Identify which cell holds the provided text, then report its (X, Y) central coordinate. 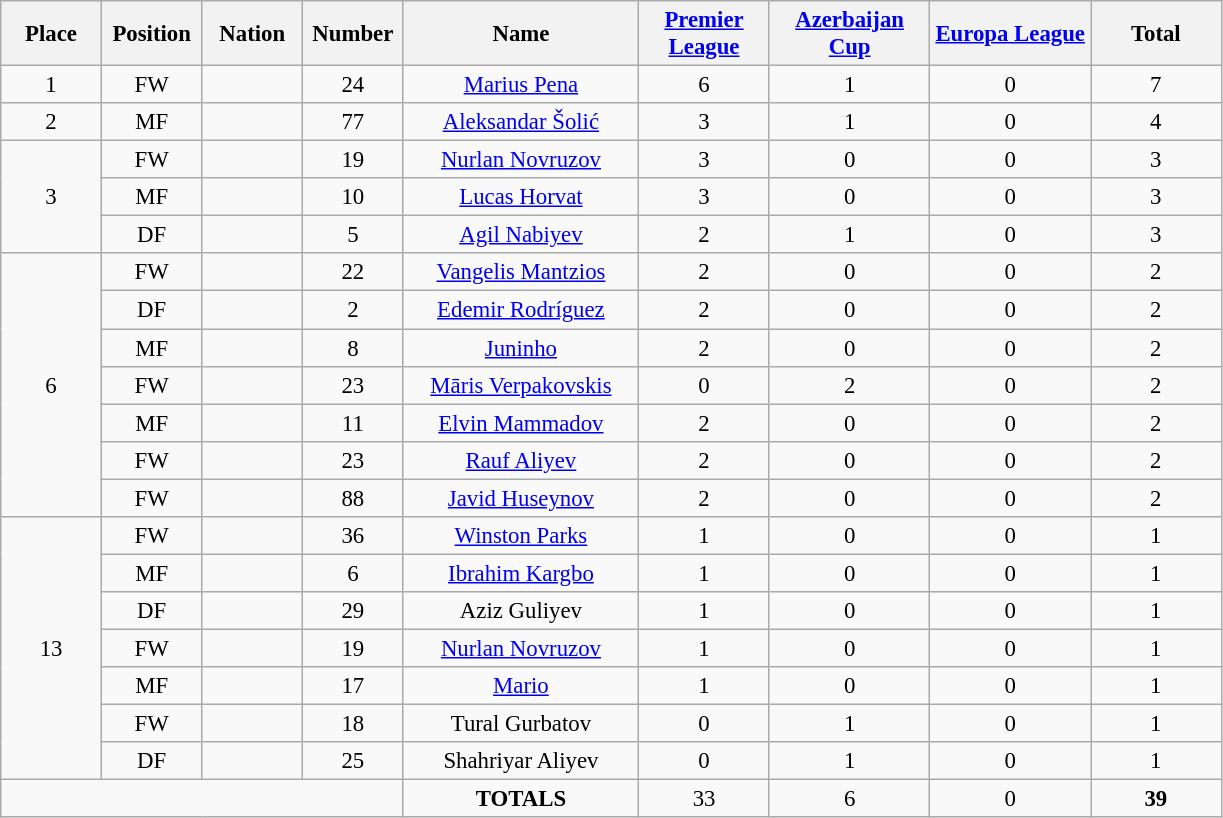
Juninho (521, 348)
Javid Huseynov (521, 498)
Azerbaijan Cup (850, 34)
Premier League (704, 34)
Edemir Rodríguez (521, 310)
Name (521, 34)
8 (354, 348)
36 (354, 536)
7 (1156, 85)
22 (354, 273)
Tural Gurbatov (521, 724)
88 (354, 498)
10 (354, 197)
Elvin Mammadov (521, 423)
17 (354, 686)
Vangelis Mantzios (521, 273)
Number (354, 34)
77 (354, 122)
Agil Nabiyev (521, 235)
Lucas Horvat (521, 197)
33 (704, 799)
Aziz Guliyev (521, 611)
Shahriyar Aliyev (521, 761)
Europa League (1010, 34)
29 (354, 611)
11 (354, 423)
Winston Parks (521, 536)
24 (354, 85)
18 (354, 724)
Aleksandar Šolić (521, 122)
Ibrahim Kargbo (521, 573)
Mario (521, 686)
4 (1156, 122)
25 (354, 761)
TOTALS (521, 799)
Nation (252, 34)
Place (52, 34)
13 (52, 648)
Total (1156, 34)
Māris Verpakovskis (521, 385)
Marius Pena (521, 85)
Position (152, 34)
5 (354, 235)
Rauf Aliyev (521, 460)
39 (1156, 799)
